Locate the cell with the specified text and output its (x, y) center coordinate. 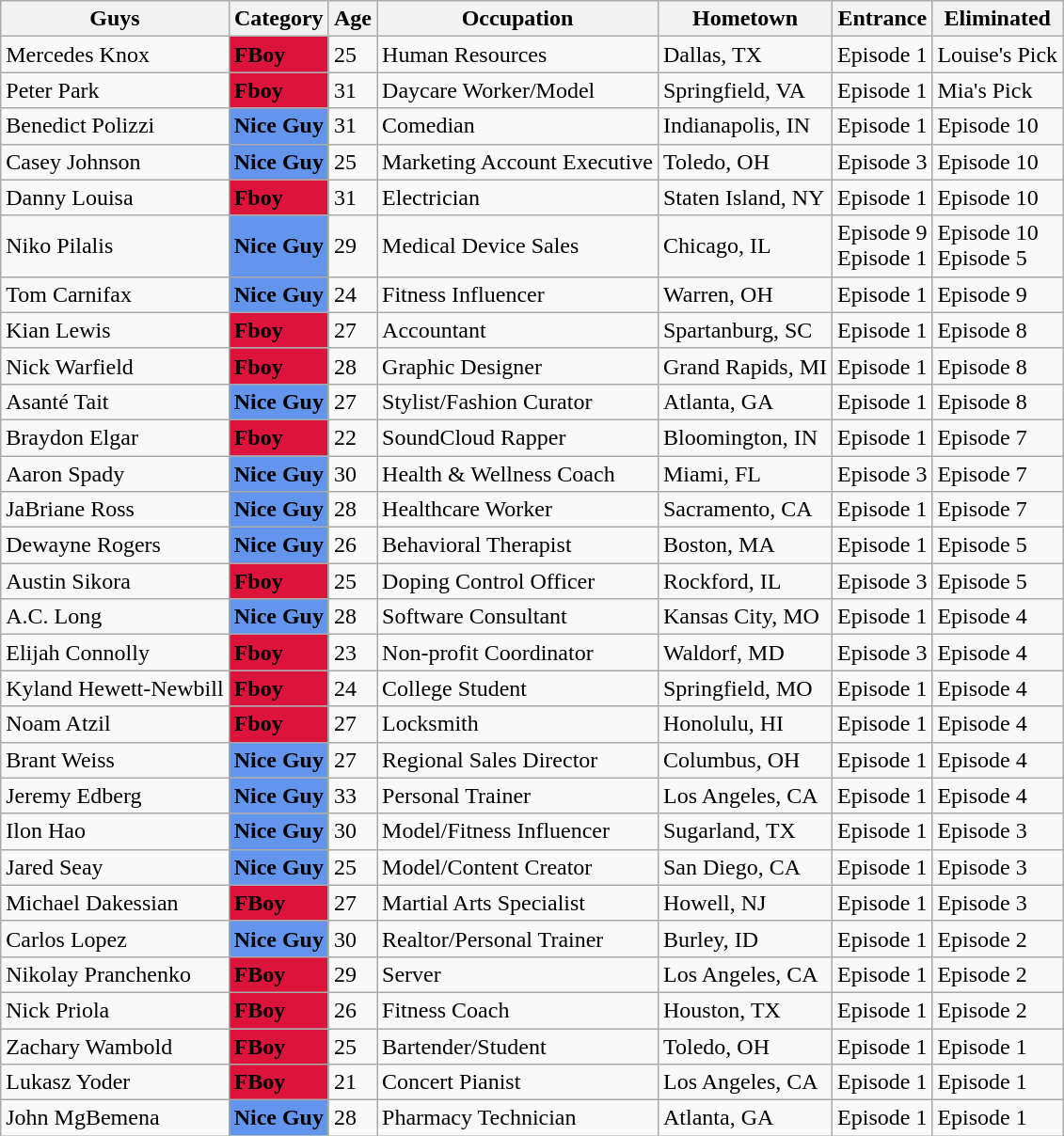
Healthcare Worker (517, 510)
Realtor/Personal Trainer (517, 939)
Server (517, 974)
33 (352, 796)
Braydon Elgar (115, 437)
Locksmith (517, 724)
Nikolay Pranchenko (115, 974)
Grand Rapids, MI (745, 366)
Jared Seay (115, 867)
Noam Atzil (115, 724)
JaBriane Ross (115, 510)
Model/Content Creator (517, 867)
Peter Park (115, 90)
Guys (115, 19)
Aaron Spady (115, 473)
Kyland Hewett-Newbill (115, 688)
Ilon Hao (115, 831)
Electrician (517, 197)
A.C. Long (115, 617)
Fitness Influencer (517, 294)
Dallas, TX (745, 55)
Jeremy Edberg (115, 796)
Occupation (517, 19)
Age (352, 19)
Accountant (517, 330)
Sugarland, TX (745, 831)
SoundCloud Rapper (517, 437)
Concert Pianist (517, 1082)
Spartanburg, SC (745, 330)
Behavioral Therapist (517, 545)
Eliminated (997, 19)
Staten Island, NY (745, 197)
Medical Device Sales (517, 246)
Bloomington, IN (745, 437)
22 (352, 437)
Warren, OH (745, 294)
Danny Louisa (115, 197)
Lukasz Yoder (115, 1082)
Graphic Designer (517, 366)
Rockford, IL (745, 581)
Personal Trainer (517, 796)
Mercedes Knox (115, 55)
Indianapolis, IN (745, 126)
Springfield, VA (745, 90)
Regional Sales Director (517, 760)
Episode 10Episode 5 (997, 246)
Bartender/Student (517, 1047)
John MgBemena (115, 1118)
Nick Priola (115, 1010)
Software Consultant (517, 617)
23 (352, 653)
Episode 9 (997, 294)
Dewayne Rogers (115, 545)
Daycare Worker/Model (517, 90)
Marketing Account Executive (517, 162)
Nick Warfield (115, 366)
Sacramento, CA (745, 510)
Carlos Lopez (115, 939)
Boston, MA (745, 545)
Springfield, MO (745, 688)
Niko Pilalis (115, 246)
Kansas City, MO (745, 617)
Casey Johnson (115, 162)
Episode 9Episode 1 (882, 246)
Health & Wellness Coach (517, 473)
Entrance (882, 19)
Pharmacy Technician (517, 1118)
Martial Arts Specialist (517, 903)
Columbus, OH (745, 760)
Brant Weiss (115, 760)
Human Resources (517, 55)
Chicago, IL (745, 246)
Austin Sikora (115, 581)
Category (278, 19)
Waldorf, MD (745, 653)
Michael Dakessian (115, 903)
Miami, FL (745, 473)
Model/Fitness Influencer (517, 831)
Stylist/Fashion Curator (517, 402)
Asanté Tait (115, 402)
Non-profit Coordinator (517, 653)
Houston, TX (745, 1010)
21 (352, 1082)
Benedict Polizzi (115, 126)
Kian Lewis (115, 330)
Doping Control Officer (517, 581)
Tom Carnifax (115, 294)
Howell, NJ (745, 903)
Hometown (745, 19)
Honolulu, HI (745, 724)
Burley, ID (745, 939)
College Student (517, 688)
Mia's Pick (997, 90)
Zachary Wambold (115, 1047)
Comedian (517, 126)
Fitness Coach (517, 1010)
Elijah Connolly (115, 653)
San Diego, CA (745, 867)
Louise's Pick (997, 55)
